Determine the [X, Y] coordinate at the center of the cell enclosing the given text.  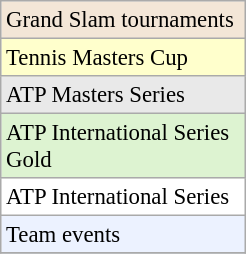
Team events [124, 235]
Tennis Masters Cup [124, 58]
ATP International Series [124, 197]
ATP International Series Gold [124, 146]
Grand Slam tournaments [124, 20]
ATP Masters Series [124, 95]
